Provide the (X, Y) coordinate of the cell's center where the given text is located.  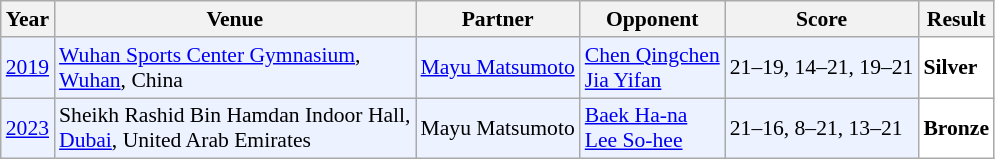
Partner (498, 19)
Baek Ha-na Lee So-hee (652, 128)
2019 (28, 68)
21–19, 14–21, 19–21 (822, 68)
2023 (28, 128)
Score (822, 19)
Opponent (652, 19)
Bronze (956, 128)
Silver (956, 68)
Year (28, 19)
Chen Qingchen Jia Yifan (652, 68)
Sheikh Rashid Bin Hamdan Indoor Hall,Dubai, United Arab Emirates (234, 128)
21–16, 8–21, 13–21 (822, 128)
Venue (234, 19)
Wuhan Sports Center Gymnasium,Wuhan, China (234, 68)
Result (956, 19)
